Determine the (x, y) coordinate at the center of the cell enclosing the given text.  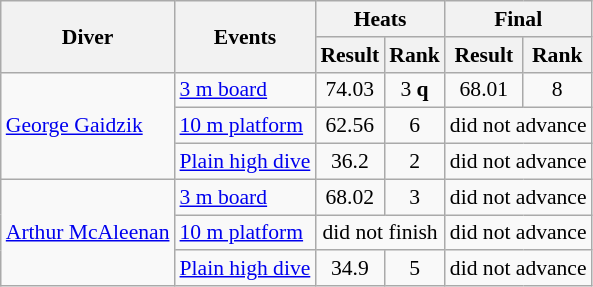
6 (414, 126)
36.2 (350, 162)
62.56 (350, 126)
Events (246, 36)
34.9 (350, 269)
2 (414, 162)
74.03 (350, 90)
did not finish (380, 233)
Heats (380, 19)
Diver (88, 36)
Arthur McAleenan (88, 232)
Final (518, 19)
8 (558, 90)
3 (414, 197)
68.01 (484, 90)
3 q (414, 90)
George Gaidzik (88, 126)
68.02 (350, 197)
5 (414, 269)
